Provide the [x, y] coordinate of the cell's center where the given text is located.  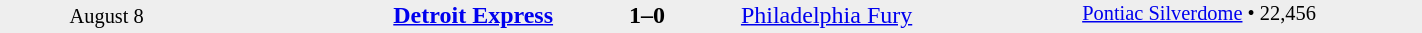
Detroit Express [384, 15]
1–0 [648, 15]
Philadelphia Fury [910, 15]
Pontiac Silverdome • 22,456 [1252, 16]
August 8 [106, 16]
